Return [X, Y] of the center of cell containing provided text 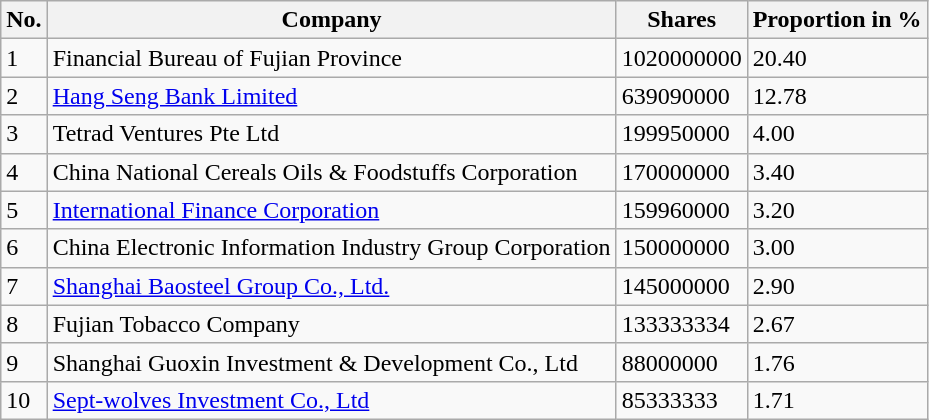
Financial Bureau of Fujian Province [332, 58]
9 [24, 362]
3.20 [837, 210]
20.40 [837, 58]
4.00 [837, 134]
170000000 [682, 172]
199950000 [682, 134]
2.90 [837, 286]
8 [24, 324]
88000000 [682, 362]
2.67 [837, 324]
3.00 [837, 248]
7 [24, 286]
639090000 [682, 96]
4 [24, 172]
No. [24, 20]
Fujian Tobacco Company [332, 324]
12.78 [837, 96]
2 [24, 96]
Sept-wolves Investment Co., Ltd [332, 400]
Proportion in % [837, 20]
6 [24, 248]
Tetrad Ventures Pte Ltd [332, 134]
1.76 [837, 362]
1.71 [837, 400]
Company [332, 20]
3 [24, 134]
Shares [682, 20]
159960000 [682, 210]
3.40 [837, 172]
Shanghai Baosteel Group Co., Ltd. [332, 286]
International Finance Corporation [332, 210]
1020000000 [682, 58]
Shanghai Guoxin Investment & Development Co., Ltd [332, 362]
10 [24, 400]
133333334 [682, 324]
China National Cereals Oils & Foodstuffs Corporation [332, 172]
150000000 [682, 248]
5 [24, 210]
China Electronic Information Industry Group Corporation [332, 248]
1 [24, 58]
85333333 [682, 400]
145000000 [682, 286]
Hang Seng Bank Limited [332, 96]
